Search for the cell housing the specified text and yield its (x, y) center coordinate. 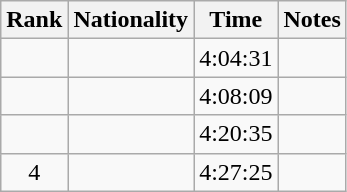
Time (236, 20)
4:04:31 (236, 58)
4:08:09 (236, 96)
4:20:35 (236, 134)
4:27:25 (236, 172)
Notes (312, 20)
Rank (34, 20)
Nationality (131, 20)
4 (34, 172)
